Return [X, Y] of the center of cell containing provided text 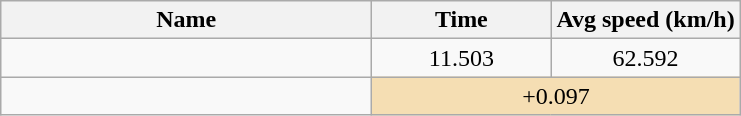
+0.097 [556, 96]
62.592 [646, 58]
Time [462, 20]
Name [186, 20]
11.503 [462, 58]
Avg speed (km/h) [646, 20]
